Output the [x, y] coordinate of the center of the cell containing the given text.  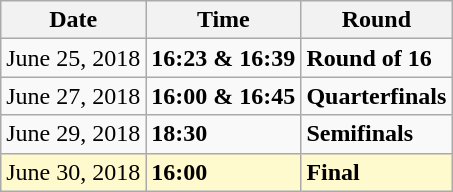
16:00 [224, 172]
June 30, 2018 [74, 172]
Final [376, 172]
Quarterfinals [376, 96]
June 29, 2018 [74, 134]
Semifinals [376, 134]
June 27, 2018 [74, 96]
Time [224, 20]
Date [74, 20]
June 25, 2018 [74, 58]
Round of 16 [376, 58]
16:23 & 16:39 [224, 58]
Round [376, 20]
18:30 [224, 134]
16:00 & 16:45 [224, 96]
